Output the [x, y] coordinate of the center of the cell containing the given text.  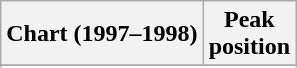
Chart (1997–1998) [102, 34]
Peak position [249, 34]
